Return (X, Y) of the center of cell containing provided text 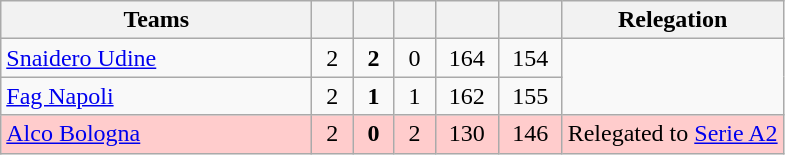
Relegated to Serie A2 (672, 134)
Snaidero Udine (156, 58)
130 (467, 134)
Alco Bologna (156, 134)
162 (467, 96)
155 (531, 96)
146 (531, 134)
Fag Napoli (156, 96)
Relegation (672, 20)
164 (467, 58)
Teams (156, 20)
154 (531, 58)
